Scan for the cell matching the given text and deliver its [X, Y] coordinate at center. 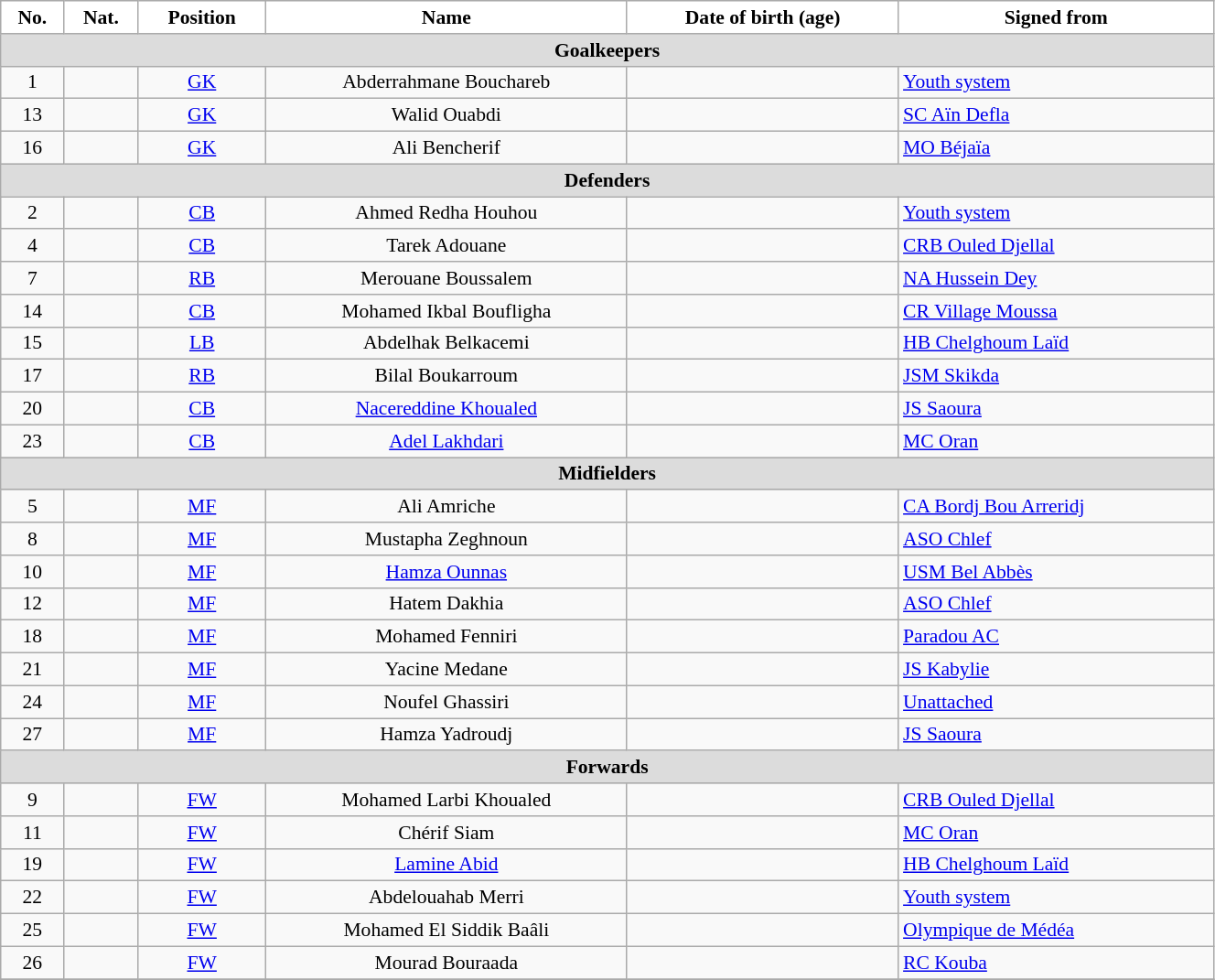
15 [33, 343]
25 [33, 931]
2 [33, 213]
Walid Ouabdi [446, 115]
17 [33, 376]
9 [33, 800]
19 [33, 865]
Yacine Medane [446, 670]
Ali Amriche [446, 507]
RC Kouba [1056, 963]
Ahmed Redha Houhou [446, 213]
CR Village Moussa [1056, 311]
22 [33, 898]
Position [201, 17]
23 [33, 441]
Lamine Abid [446, 865]
16 [33, 148]
Midfielders [607, 474]
7 [33, 278]
Chérif Siam [446, 833]
Mohamed Fenniri [446, 637]
SC Aïn Defla [1056, 115]
Forwards [607, 768]
Nat. [101, 17]
11 [33, 833]
21 [33, 670]
4 [33, 246]
Date of birth (age) [763, 17]
Abdelhak Belkacemi [446, 343]
Mustapha Zeghnoun [446, 539]
Goalkeepers [607, 50]
JS Kabylie [1056, 670]
12 [33, 604]
24 [33, 702]
Defenders [607, 180]
13 [33, 115]
Unattached [1056, 702]
Paradou AC [1056, 637]
Olympique de Médéa [1056, 931]
Hamza Ounnas [446, 572]
LB [201, 343]
Ali Bencherif [446, 148]
Hatem Dakhia [446, 604]
Merouane Boussalem [446, 278]
CA Bordj Bou Arreridj [1056, 507]
NA Hussein Dey [1056, 278]
Signed from [1056, 17]
Mohamed El Siddik Baâli [446, 931]
Adel Lakhdari [446, 441]
10 [33, 572]
Bilal Boukarroum [446, 376]
JSM Skikda [1056, 376]
Mourad Bouraada [446, 963]
Name [446, 17]
Noufel Ghassiri [446, 702]
MO Béjaïa [1056, 148]
No. [33, 17]
27 [33, 735]
Abderrahmane Bouchareb [446, 82]
20 [33, 409]
18 [33, 637]
Mohamed Larbi Khoualed [446, 800]
Tarek Adouane [446, 246]
Mohamed Ikbal Boufligha [446, 311]
26 [33, 963]
Nacereddine Khoualed [446, 409]
1 [33, 82]
Abdelouahab Merri [446, 898]
14 [33, 311]
USM Bel Abbès [1056, 572]
8 [33, 539]
Hamza Yadroudj [446, 735]
5 [33, 507]
